Identify which cell holds the provided text, then report its [x, y] central coordinate. 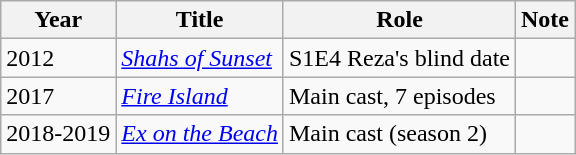
Note [544, 20]
Fire Island [200, 96]
Main cast (season 2) [399, 134]
Title [200, 20]
Role [399, 20]
2018-2019 [58, 134]
2012 [58, 58]
2017 [58, 96]
Ex on the Beach [200, 134]
Year [58, 20]
Main cast, 7 episodes [399, 96]
Shahs of Sunset [200, 58]
S1E4 Reza's blind date [399, 58]
